Capture the cell that displays the provided text and extract its (x, y) central coordinate. 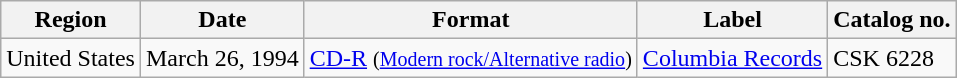
CD-R (Modern rock/Alternative radio) (470, 58)
Format (470, 20)
March 26, 1994 (222, 58)
United States (71, 58)
Region (71, 20)
Label (732, 20)
Catalog no. (892, 20)
CSK 6228 (892, 58)
Columbia Records (732, 58)
Date (222, 20)
